Search for the cell housing the specified text and yield its [x, y] center coordinate. 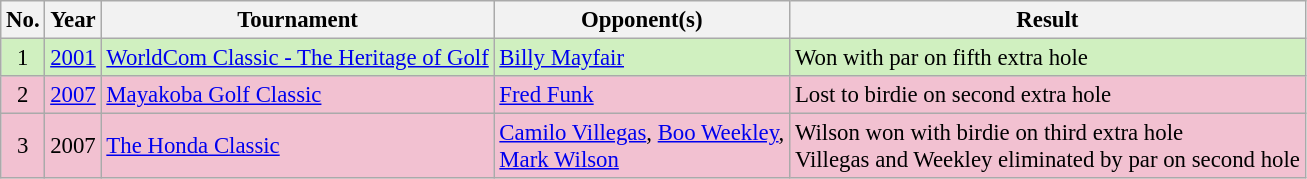
No. [23, 20]
Billy Mayfair [642, 58]
Tournament [298, 20]
Camilo Villegas, Boo Weekley, Mark Wilson [642, 146]
Opponent(s) [642, 20]
The Honda Classic [298, 146]
WorldCom Classic - The Heritage of Golf [298, 58]
3 [23, 146]
Wilson won with birdie on third extra holeVillegas and Weekley eliminated by par on second hole [1048, 146]
Lost to birdie on second extra hole [1048, 95]
Fred Funk [642, 95]
Result [1048, 20]
1 [23, 58]
Mayakoba Golf Classic [298, 95]
Won with par on fifth extra hole [1048, 58]
2 [23, 95]
2001 [73, 58]
Year [73, 20]
